Search for the cell housing the specified text and yield its [x, y] center coordinate. 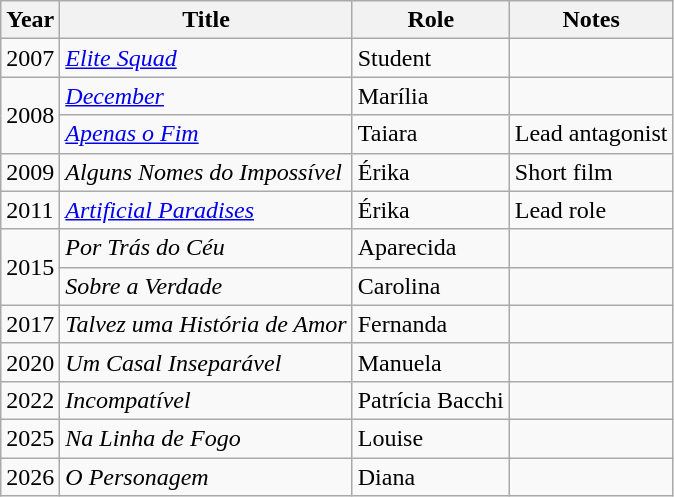
Student [430, 58]
Louise [430, 438]
2009 [30, 172]
Title [206, 20]
Sobre a Verdade [206, 286]
2020 [30, 362]
2025 [30, 438]
2011 [30, 210]
Artificial Paradises [206, 210]
2008 [30, 115]
Marília [430, 96]
Year [30, 20]
Na Linha de Fogo [206, 438]
Manuela [430, 362]
Role [430, 20]
Patrícia Bacchi [430, 400]
Incompatível [206, 400]
Fernanda [430, 324]
Notes [591, 20]
Diana [430, 477]
Taiara [430, 134]
Alguns Nomes do Impossível [206, 172]
O Personagem [206, 477]
Lead role [591, 210]
2007 [30, 58]
2017 [30, 324]
2015 [30, 267]
2026 [30, 477]
Carolina [430, 286]
2022 [30, 400]
Elite Squad [206, 58]
Aparecida [430, 248]
Apenas o Fim [206, 134]
Um Casal Inseparável [206, 362]
Short film [591, 172]
Lead antagonist [591, 134]
Por Trás do Céu [206, 248]
December [206, 96]
Talvez uma História de Amor [206, 324]
